Determine the [x, y] coordinate at the center of the cell enclosing the given text.  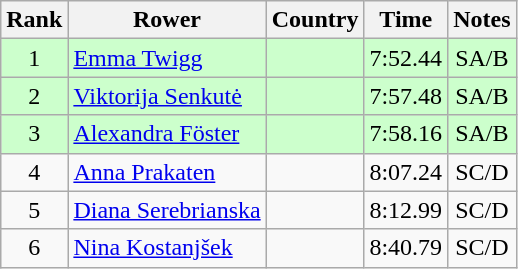
Time [406, 20]
8:12.99 [406, 210]
7:52.44 [406, 58]
Viktorija Senkutė [167, 96]
Nina Kostanjšek [167, 248]
7:58.16 [406, 134]
Country [315, 20]
5 [34, 210]
Emma Twigg [167, 58]
3 [34, 134]
Alexandra Föster [167, 134]
8:07.24 [406, 172]
Diana Serebrianska [167, 210]
1 [34, 58]
Anna Prakaten [167, 172]
2 [34, 96]
Rank [34, 20]
7:57.48 [406, 96]
8:40.79 [406, 248]
6 [34, 248]
Notes [482, 20]
4 [34, 172]
Rower [167, 20]
